Extract the (X, Y) coordinate from the center of the cell holding the provided text.  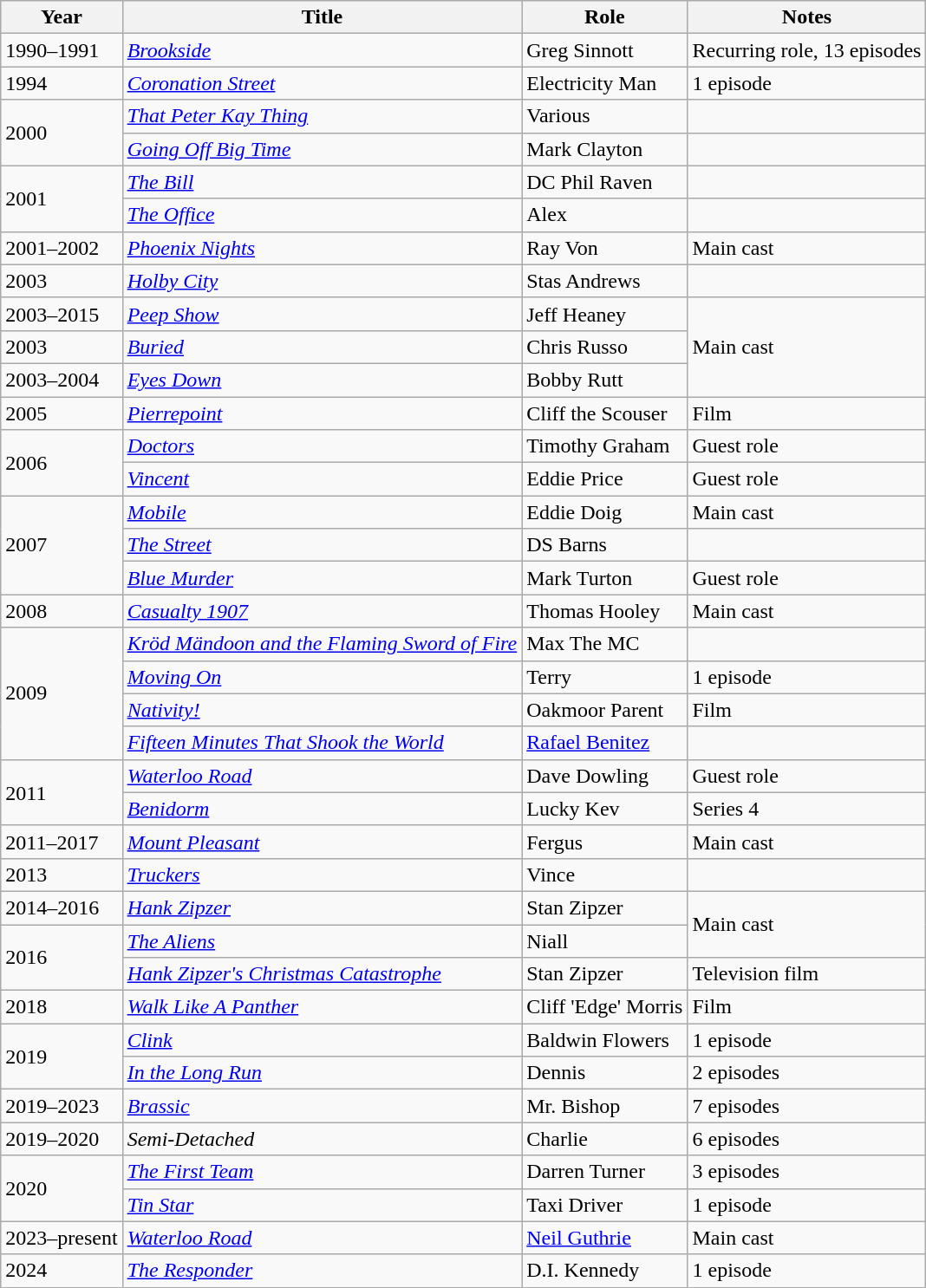
Cliff 'Edge' Morris (605, 1007)
Peep Show (323, 314)
2006 (62, 463)
Truckers (323, 875)
2018 (62, 1007)
Brassic (323, 1106)
The Street (323, 545)
Benidorm (323, 809)
Cliff the Scouser (605, 413)
Mark Turton (605, 578)
Charlie (605, 1139)
2013 (62, 875)
Hank Zipzer's Christmas Catastrophe (323, 974)
2023–present (62, 1238)
Vince (605, 875)
DS Barns (605, 545)
The Responder (323, 1271)
Notes (806, 17)
Mark Clayton (605, 149)
2019 (62, 1057)
Niall (605, 940)
Title (323, 17)
2014–2016 (62, 907)
Dave Dowling (605, 776)
Semi-Detached (323, 1139)
2008 (62, 611)
Stas Andrews (605, 281)
Terry (605, 677)
Doctors (323, 446)
Jeff Heaney (605, 314)
Recurring role, 13 episodes (806, 50)
Mobile (323, 512)
Going Off Big Time (323, 149)
Eyes Down (323, 380)
2007 (62, 545)
2016 (62, 957)
The Office (323, 215)
Walk Like A Panther (323, 1007)
Electricity Man (605, 83)
2011–2017 (62, 842)
Pierrepoint (323, 413)
Dennis (605, 1073)
Role (605, 17)
2000 (62, 133)
Television film (806, 974)
Buried (323, 347)
2020 (62, 1188)
Blue Murder (323, 578)
Chris Russo (605, 347)
2005 (62, 413)
Holby City (323, 281)
Darren Turner (605, 1172)
In the Long Run (323, 1073)
2011 (62, 792)
1994 (62, 83)
Series 4 (806, 809)
D.I. Kennedy (605, 1271)
Fifteen Minutes That Shook the World (323, 743)
Hank Zipzer (323, 907)
2024 (62, 1271)
Kröd Mändoon and the Flaming Sword of Fire (323, 644)
7 episodes (806, 1106)
Brookside (323, 50)
The Aliens (323, 940)
Nativity! (323, 710)
Casualty 1907 (323, 611)
2019–2020 (62, 1139)
Ray Von (605, 248)
Mr. Bishop (605, 1106)
Baldwin Flowers (605, 1040)
2001 (62, 198)
The First Team (323, 1172)
Alex (605, 215)
Tin Star (323, 1205)
2009 (62, 693)
2003–2004 (62, 380)
Moving On (323, 677)
Coronation Street (323, 83)
6 episodes (806, 1139)
Various (605, 116)
Timothy Graham (605, 446)
Thomas Hooley (605, 611)
Lucky Kev (605, 809)
2003–2015 (62, 314)
Mount Pleasant (323, 842)
Clink (323, 1040)
Bobby Rutt (605, 380)
Eddie Price (605, 479)
Eddie Doig (605, 512)
Oakmoor Parent (605, 710)
Greg Sinnott (605, 50)
Max The MC (605, 644)
Neil Guthrie (605, 1238)
1990–1991 (62, 50)
2 episodes (806, 1073)
2001–2002 (62, 248)
2019–2023 (62, 1106)
Fergus (605, 842)
DC Phil Raven (605, 182)
The Bill (323, 182)
Vincent (323, 479)
Taxi Driver (605, 1205)
Rafael Benitez (605, 743)
Year (62, 17)
Phoenix Nights (323, 248)
3 episodes (806, 1172)
That Peter Kay Thing (323, 116)
